Extract the (X, Y) coordinate from the center of the cell holding the provided text.  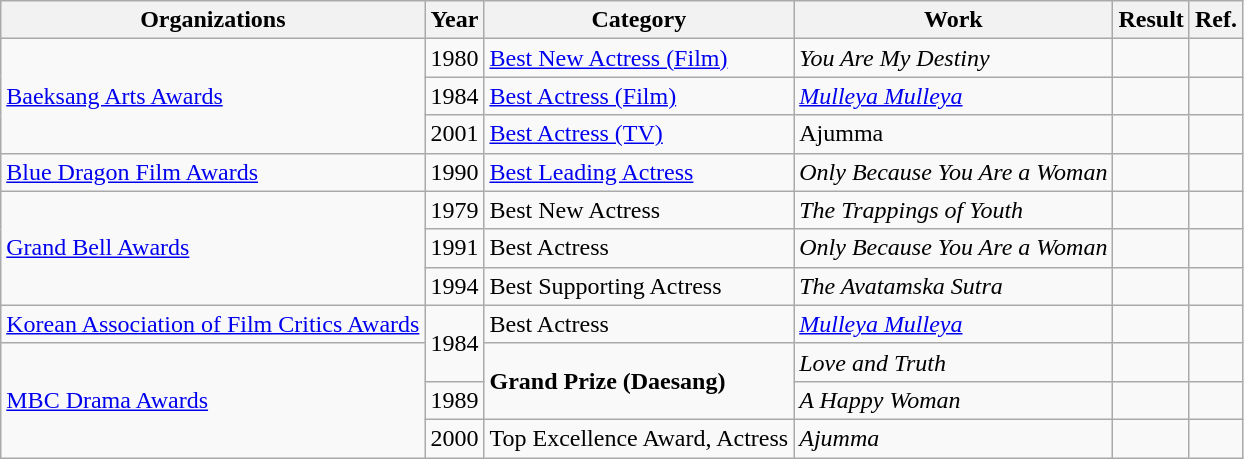
Baeksang Arts Awards (213, 96)
Result (1151, 20)
The Avatamska Sutra (954, 286)
You Are My Destiny (954, 58)
Best Supporting Actress (639, 286)
1980 (454, 58)
A Happy Woman (954, 400)
Best Actress (Film) (639, 96)
Blue Dragon Film Awards (213, 172)
Best New Actress (Film) (639, 58)
Grand Bell Awards (213, 248)
1989 (454, 400)
Grand Prize (Daesang) (639, 381)
MBC Drama Awards (213, 400)
Love and Truth (954, 362)
Best Actress (TV) (639, 134)
1994 (454, 286)
1979 (454, 210)
Best New Actress (639, 210)
Top Excellence Award, Actress (639, 438)
Korean Association of Film Critics Awards (213, 324)
Organizations (213, 20)
1990 (454, 172)
2000 (454, 438)
Ref. (1216, 20)
Category (639, 20)
The Trappings of Youth (954, 210)
1991 (454, 248)
Best Leading Actress (639, 172)
Work (954, 20)
Year (454, 20)
2001 (454, 134)
